From the cell containing the given text, extract its center point as (X, Y) coordinate. 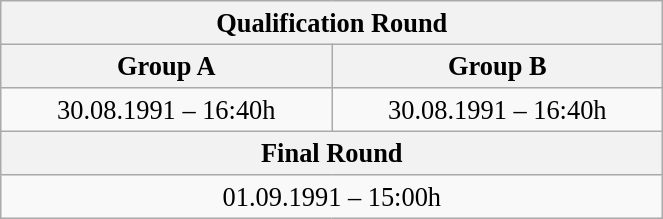
Qualification Round (332, 22)
Group A (166, 66)
Final Round (332, 153)
01.09.1991 – 15:00h (332, 197)
Group B (498, 66)
